Extract the [x, y] coordinate from the center of the cell holding the provided text.  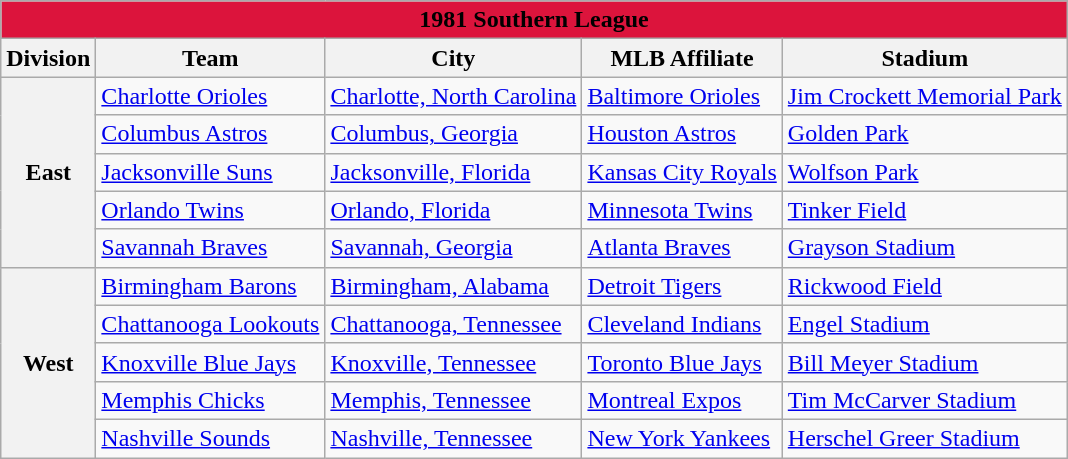
Wolfson Park [924, 172]
East [48, 172]
MLB Affiliate [682, 58]
Herschel Greer Stadium [924, 438]
Chattanooga, Tennessee [454, 324]
Charlotte, North Carolina [454, 96]
City [454, 58]
Orlando Twins [210, 210]
Toronto Blue Jays [682, 362]
Charlotte Orioles [210, 96]
Golden Park [924, 134]
Rickwood Field [924, 286]
Houston Astros [682, 134]
Engel Stadium [924, 324]
Detroit Tigers [682, 286]
Baltimore Orioles [682, 96]
Cleveland Indians [682, 324]
Savannah Braves [210, 248]
Montreal Expos [682, 400]
Team [210, 58]
New York Yankees [682, 438]
Orlando, Florida [454, 210]
Birmingham Barons [210, 286]
Nashville Sounds [210, 438]
Birmingham, Alabama [454, 286]
Nashville, Tennessee [454, 438]
1981 Southern League [534, 20]
Kansas City Royals [682, 172]
Columbus, Georgia [454, 134]
Chattanooga Lookouts [210, 324]
Stadium [924, 58]
West [48, 362]
Savannah, Georgia [454, 248]
Bill Meyer Stadium [924, 362]
Jim Crockett Memorial Park [924, 96]
Atlanta Braves [682, 248]
Tim McCarver Stadium [924, 400]
Memphis, Tennessee [454, 400]
Knoxville Blue Jays [210, 362]
Tinker Field [924, 210]
Knoxville, Tennessee [454, 362]
Grayson Stadium [924, 248]
Division [48, 58]
Jacksonville, Florida [454, 172]
Jacksonville Suns [210, 172]
Memphis Chicks [210, 400]
Columbus Astros [210, 134]
Minnesota Twins [682, 210]
